Search for the cell housing the specified text and yield its (x, y) center coordinate. 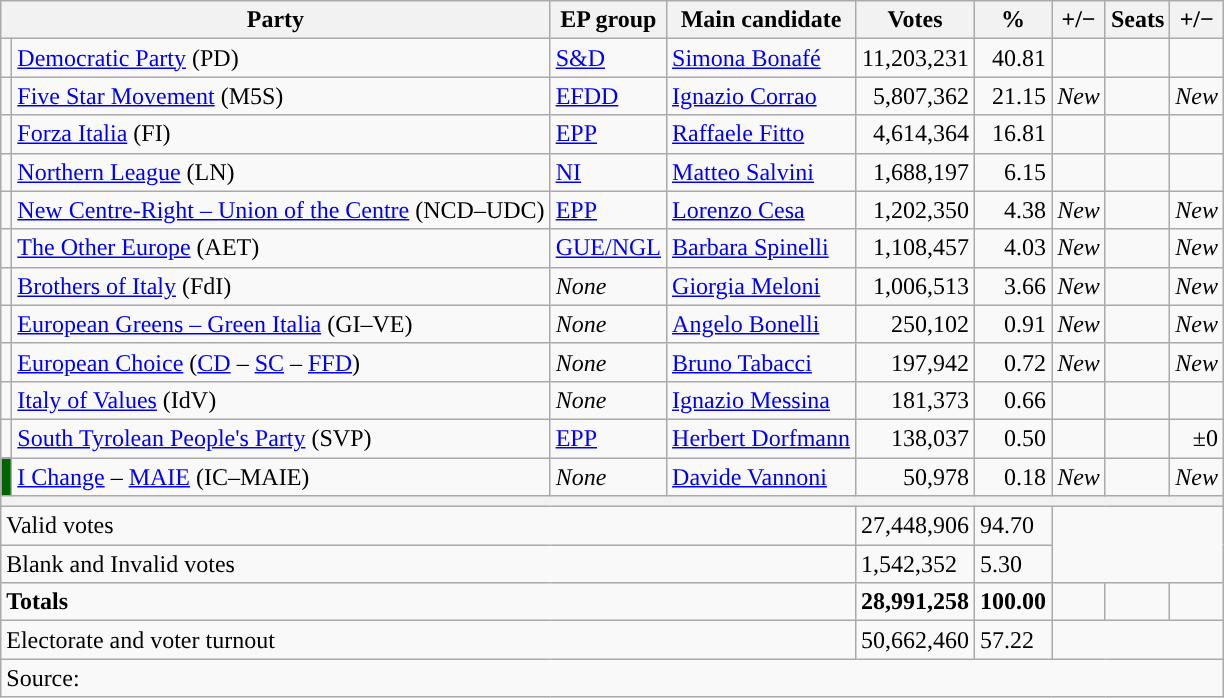
Angelo Bonelli (762, 324)
Totals (428, 602)
50,978 (916, 477)
Forza Italia (FI) (281, 134)
Giorgia Meloni (762, 286)
European Greens – Green Italia (GI–VE) (281, 324)
Electorate and voter turnout (428, 640)
I Change – MAIE (IC–MAIE) (281, 477)
3.66 (1014, 286)
Ignazio Messina (762, 400)
Matteo Salvini (762, 172)
197,942 (916, 362)
Source: (612, 678)
S&D (608, 58)
Seats (1137, 20)
5.30 (1014, 564)
21.15 (1014, 96)
94.70 (1014, 526)
28,991,258 (916, 602)
Blank and Invalid votes (428, 564)
Party (276, 20)
0.66 (1014, 400)
Italy of Values (IdV) (281, 400)
250,102 (916, 324)
Herbert Dorfmann (762, 438)
Brothers of Italy (FdI) (281, 286)
NI (608, 172)
1,202,350 (916, 210)
0.18 (1014, 477)
Bruno Tabacci (762, 362)
% (1014, 20)
4.38 (1014, 210)
South Tyrolean People's Party (SVP) (281, 438)
4,614,364 (916, 134)
Northern League (LN) (281, 172)
181,373 (916, 400)
0.91 (1014, 324)
EFDD (608, 96)
0.50 (1014, 438)
57.22 (1014, 640)
16.81 (1014, 134)
6.15 (1014, 172)
Five Star Movement (M5S) (281, 96)
1,108,457 (916, 248)
Lorenzo Cesa (762, 210)
Davide Vannoni (762, 477)
GUE/NGL (608, 248)
1,006,513 (916, 286)
Simona Bonafé (762, 58)
Valid votes (428, 526)
50,662,460 (916, 640)
Raffaele Fitto (762, 134)
Ignazio Corrao (762, 96)
Barbara Spinelli (762, 248)
5,807,362 (916, 96)
The Other Europe (AET) (281, 248)
Democratic Party (PD) (281, 58)
100.00 (1014, 602)
138,037 (916, 438)
1,542,352 (916, 564)
Main candidate (762, 20)
New Centre-Right – Union of the Centre (NCD–UDC) (281, 210)
Votes (916, 20)
40.81 (1014, 58)
±0 (1197, 438)
EP group (608, 20)
11,203,231 (916, 58)
27,448,906 (916, 526)
1,688,197 (916, 172)
European Choice (CD – SC – FFD) (281, 362)
0.72 (1014, 362)
4.03 (1014, 248)
